Output the (x, y) coordinate of the center of the cell containing the given text.  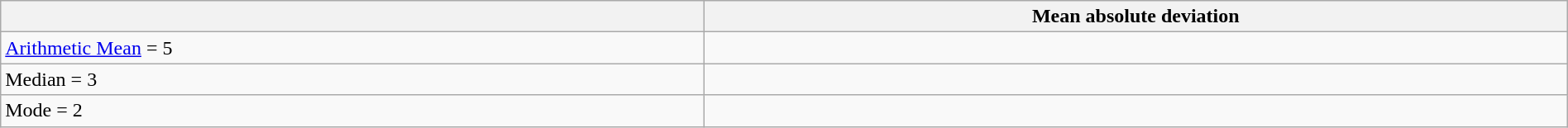
Mode = 2 (352, 111)
Median = 3 (352, 79)
Mean absolute deviation (1135, 17)
Arithmetic Mean = 5 (352, 48)
